For the text-containing cell, return its midpoint in [X, Y] coordinate format. 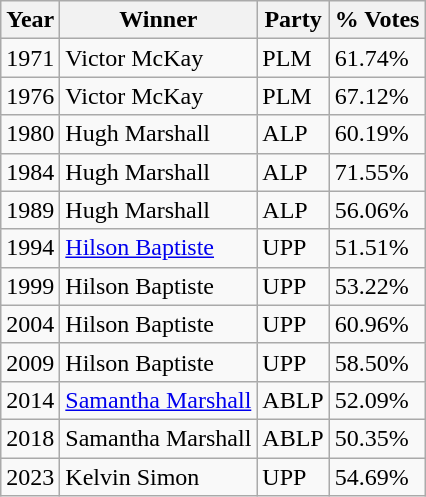
2018 [30, 438]
1994 [30, 248]
53.22% [377, 286]
2023 [30, 477]
60.19% [377, 134]
% Votes [377, 20]
61.74% [377, 58]
Year [30, 20]
52.09% [377, 400]
54.69% [377, 477]
Kelvin Simon [158, 477]
67.12% [377, 96]
56.06% [377, 210]
2004 [30, 324]
1980 [30, 134]
51.51% [377, 248]
2009 [30, 362]
1984 [30, 172]
1989 [30, 210]
1999 [30, 286]
1971 [30, 58]
50.35% [377, 438]
1976 [30, 96]
60.96% [377, 324]
2014 [30, 400]
71.55% [377, 172]
Party [293, 20]
Winner [158, 20]
58.50% [377, 362]
